Output the [x, y] coordinate of the center of the cell containing the given text.  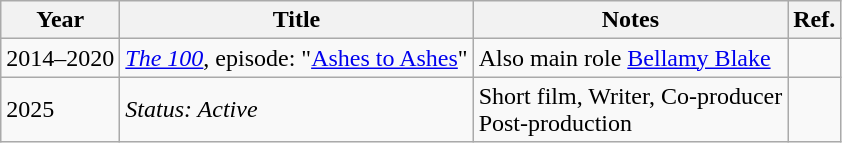
Status: Active [296, 110]
Ref. [814, 20]
2014–2020 [60, 58]
Also main role Bellamy Blake [630, 58]
Year [60, 20]
Short film, Writer, Co-producerPost-production [630, 110]
2025 [60, 110]
The 100, episode: "Ashes to Ashes" [296, 58]
Notes [630, 20]
Title [296, 20]
